Search for the cell housing the specified text and yield its (X, Y) center coordinate. 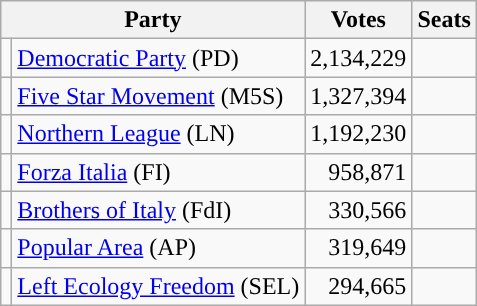
294,665 (358, 286)
Northern League (LN) (158, 134)
Party (153, 20)
1,192,230 (358, 134)
Seats (444, 20)
Five Star Movement (M5S) (158, 96)
Brothers of Italy (FdI) (158, 210)
2,134,229 (358, 58)
Forza Italia (FI) (158, 172)
330,566 (358, 210)
Votes (358, 20)
Left Ecology Freedom (SEL) (158, 286)
1,327,394 (358, 96)
Popular Area (AP) (158, 248)
958,871 (358, 172)
319,649 (358, 248)
Democratic Party (PD) (158, 58)
